Return the [X, Y] coordinate for the center point of the cell that contains the specified text.  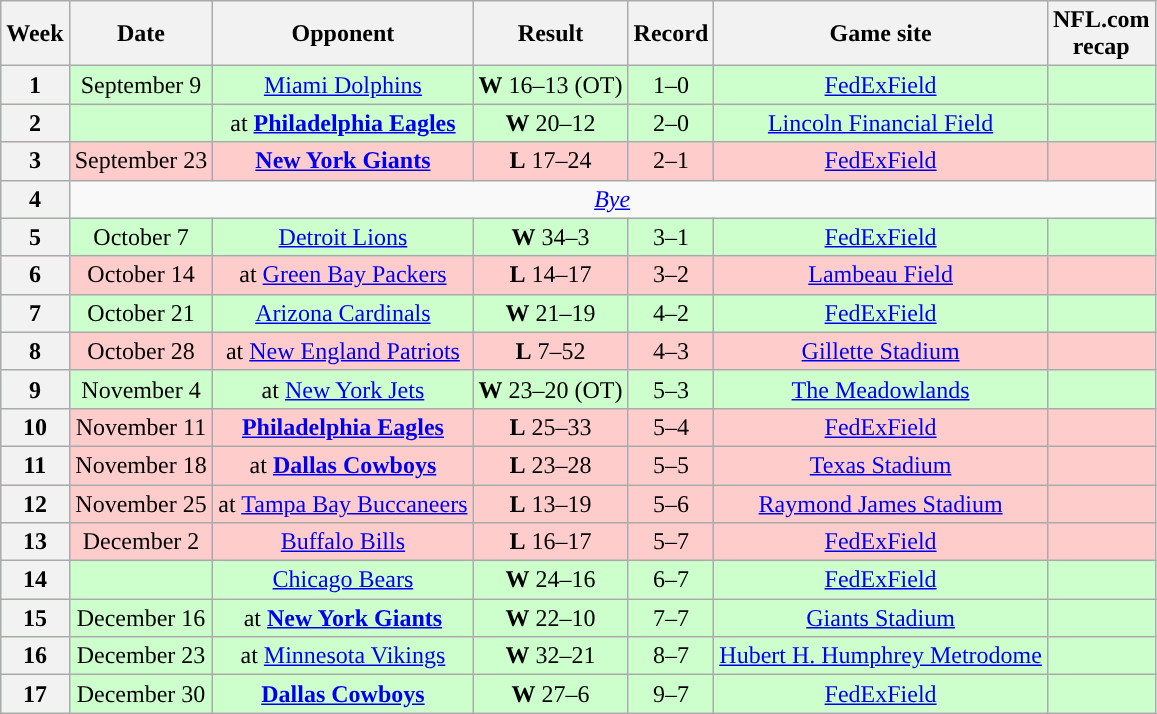
Raymond James Stadium [881, 503]
at Tampa Bay Buccaneers [343, 503]
October 21 [141, 313]
6–7 [671, 580]
September 9 [141, 85]
W 20–12 [550, 123]
5–3 [671, 389]
14 [35, 580]
Game site [881, 34]
Dallas Cowboys [343, 694]
Detroit Lions [343, 237]
November 25 [141, 503]
Record [671, 34]
W 21–19 [550, 313]
The Meadowlands [881, 389]
W 32–21 [550, 656]
8–7 [671, 656]
W 24–16 [550, 580]
4–3 [671, 351]
at New York Jets [343, 389]
Lincoln Financial Field [881, 123]
Week [35, 34]
10 [35, 427]
5–5 [671, 465]
4–2 [671, 313]
Giants Stadium [881, 618]
7–7 [671, 618]
October 28 [141, 351]
9 [35, 389]
8 [35, 351]
September 23 [141, 161]
Buffalo Bills [343, 542]
3–1 [671, 237]
Miami Dolphins [343, 85]
Gillette Stadium [881, 351]
W 34–3 [550, 237]
1–0 [671, 85]
Result [550, 34]
November 11 [141, 427]
5–7 [671, 542]
November 4 [141, 389]
L 17–24 [550, 161]
at New England Patriots [343, 351]
6 [35, 275]
W 16–13 (OT) [550, 85]
W 22–10 [550, 618]
December 16 [141, 618]
L 14–17 [550, 275]
October 7 [141, 237]
December 2 [141, 542]
Texas Stadium [881, 465]
Bye [612, 199]
New York Giants [343, 161]
October 14 [141, 275]
4 [35, 199]
Lambeau Field [881, 275]
at Dallas Cowboys [343, 465]
11 [35, 465]
at Green Bay Packers [343, 275]
L 13–19 [550, 503]
5 [35, 237]
15 [35, 618]
L 25–33 [550, 427]
7 [35, 313]
L 23–28 [550, 465]
L 16–17 [550, 542]
17 [35, 694]
November 18 [141, 465]
12 [35, 503]
Philadelphia Eagles [343, 427]
2–0 [671, 123]
9–7 [671, 694]
Date [141, 34]
at New York Giants [343, 618]
NFL.comrecap [1101, 34]
L 7–52 [550, 351]
5–4 [671, 427]
Chicago Bears [343, 580]
December 30 [141, 694]
2–1 [671, 161]
13 [35, 542]
3 [35, 161]
Arizona Cardinals [343, 313]
W 23–20 (OT) [550, 389]
Hubert H. Humphrey Metrodome [881, 656]
W 27–6 [550, 694]
3–2 [671, 275]
16 [35, 656]
Opponent [343, 34]
1 [35, 85]
at Philadelphia Eagles [343, 123]
at Minnesota Vikings [343, 656]
5–6 [671, 503]
2 [35, 123]
December 23 [141, 656]
